Return (x, y) of the center of cell containing provided text 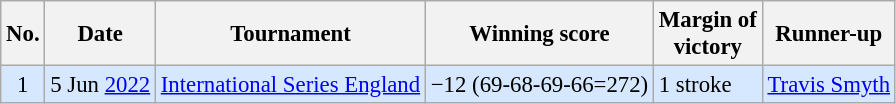
5 Jun 2022 (100, 85)
Travis Smyth (828, 85)
Margin ofvictory (708, 34)
International Series England (290, 85)
Winning score (539, 34)
−12 (69-68-69-66=272) (539, 85)
Tournament (290, 34)
1 stroke (708, 85)
1 (23, 85)
Runner-up (828, 34)
Date (100, 34)
No. (23, 34)
